Provide the [x, y] coordinate of the cell's center where the given text is located.  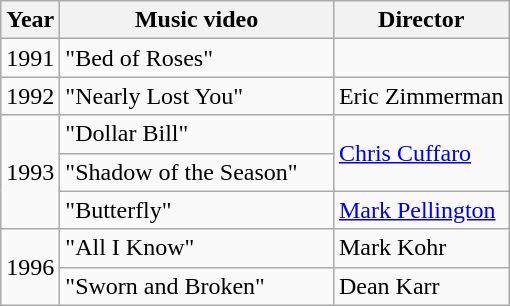
1992 [30, 96]
Mark Kohr [421, 248]
"Dollar Bill" [197, 134]
1991 [30, 58]
Music video [197, 20]
"All I Know" [197, 248]
Dean Karr [421, 286]
Mark Pellington [421, 210]
1993 [30, 172]
"Sworn and Broken" [197, 286]
Director [421, 20]
Eric Zimmerman [421, 96]
"Bed of Roses" [197, 58]
Year [30, 20]
Chris Cuffaro [421, 153]
"Butterfly" [197, 210]
"Shadow of the Season" [197, 172]
"Nearly Lost You" [197, 96]
1996 [30, 267]
